Search for the cell housing the specified text and yield its (x, y) center coordinate. 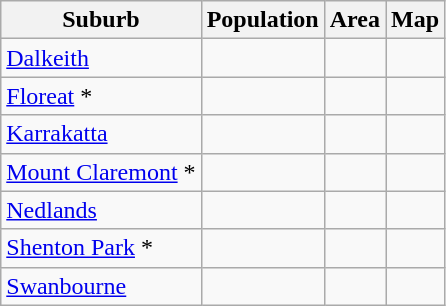
Population (262, 20)
Map (416, 20)
Dalkeith (101, 58)
Floreat * (101, 96)
Swanbourne (101, 286)
Mount Claremont * (101, 172)
Suburb (101, 20)
Karrakatta (101, 134)
Area (354, 20)
Shenton Park * (101, 248)
Nedlands (101, 210)
